Output the (X, Y) coordinate of the center of the cell containing the given text.  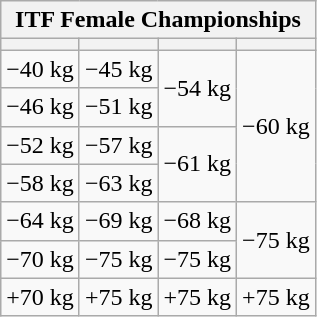
−46 kg (40, 107)
−52 kg (40, 145)
ITF Female Championships (158, 20)
−45 kg (118, 69)
−69 kg (118, 221)
−54 kg (198, 88)
−58 kg (40, 183)
+70 kg (40, 297)
−60 kg (276, 126)
−61 kg (198, 164)
−64 kg (40, 221)
−68 kg (198, 221)
−63 kg (118, 183)
−40 kg (40, 69)
−57 kg (118, 145)
−70 kg (40, 259)
−51 kg (118, 107)
